Find where the given text appears and provide that cell's center as [x, y] coordinate. 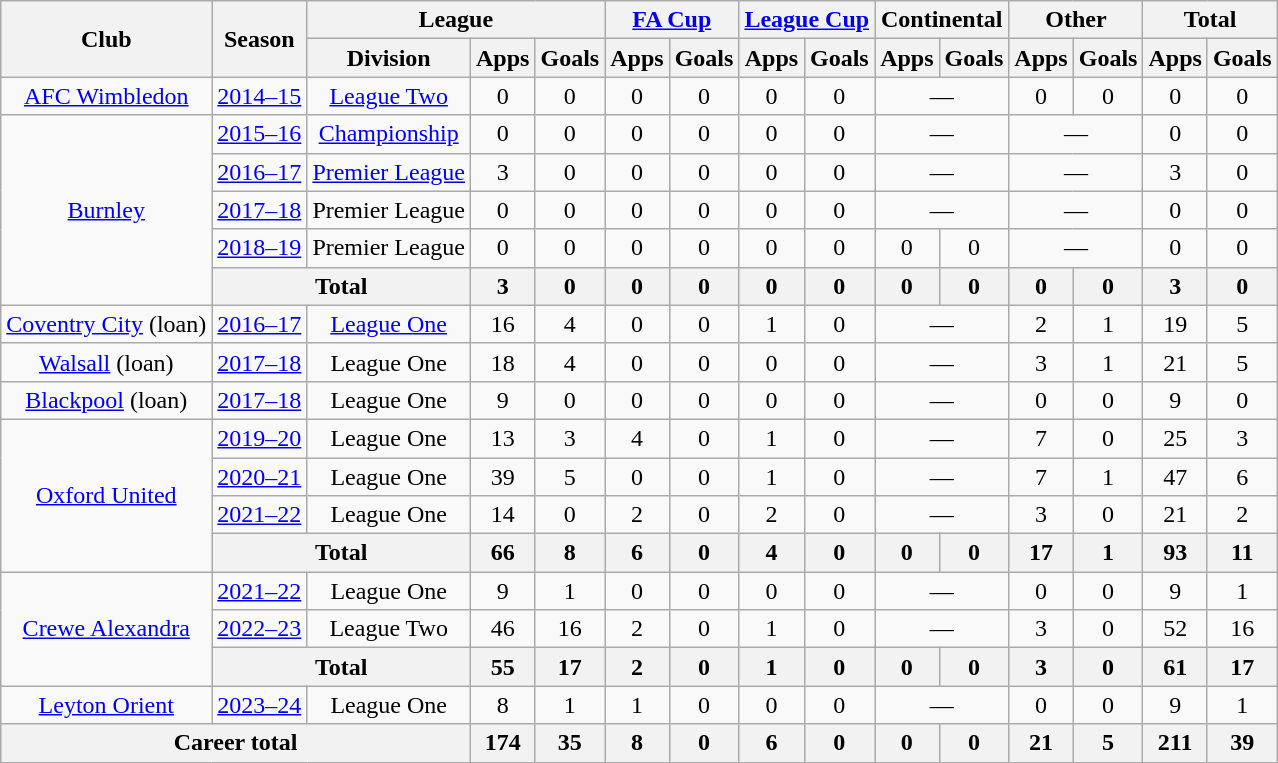
2018–19 [260, 248]
Crewe Alexandra [106, 629]
2022–23 [260, 629]
2019–20 [260, 438]
25 [1175, 438]
FA Cup [672, 20]
19 [1175, 324]
Season [260, 39]
Walsall (loan) [106, 362]
52 [1175, 629]
Career total [236, 743]
2020–21 [260, 477]
66 [503, 553]
Club [106, 39]
47 [1175, 477]
93 [1175, 553]
Continental [942, 20]
2015–16 [260, 134]
League Cup [807, 20]
13 [503, 438]
Coventry City (loan) [106, 324]
211 [1175, 743]
14 [503, 515]
174 [503, 743]
Division [389, 58]
Other [1076, 20]
2014–15 [260, 96]
AFC Wimbledon [106, 96]
Leyton Orient [106, 705]
35 [570, 743]
46 [503, 629]
League [456, 20]
55 [503, 667]
Burnley [106, 210]
18 [503, 362]
11 [1242, 553]
Championship [389, 134]
Blackpool (loan) [106, 400]
Oxford United [106, 495]
61 [1175, 667]
2023–24 [260, 705]
